Return the (x, y) coordinate for the center point of the cell that contains the specified text.  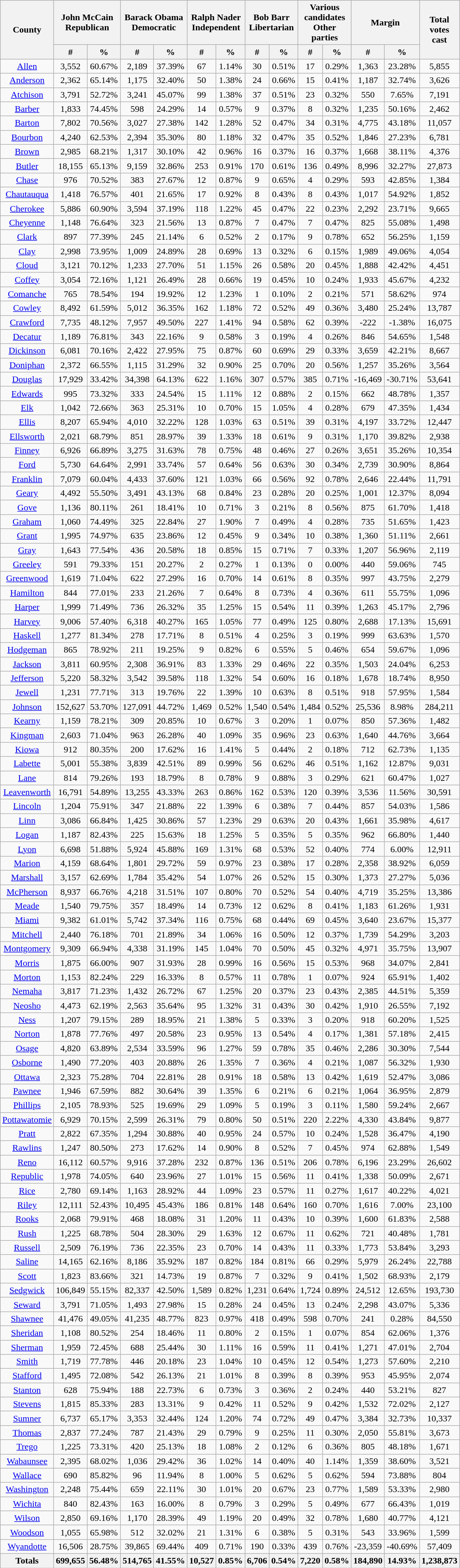
56.25% (402, 237)
2,415 (439, 1034)
23.71% (402, 208)
62.88% (402, 1148)
4,190 (439, 1134)
1,930 (439, 1062)
525 (137, 1105)
4,010 (137, 422)
Johnson (27, 707)
383 (137, 180)
Bob BarrLibertarian (271, 22)
75.28% (104, 1077)
44 (201, 1191)
Chase (27, 180)
41,235 (137, 1319)
37.19% (171, 208)
52.72% (104, 95)
659 (137, 1489)
504 (137, 1233)
2,050 (368, 1433)
233 (137, 593)
1,640 (368, 735)
924 (368, 977)
62.16% (104, 1262)
39.58% (171, 678)
1,042 (70, 408)
3,480 (368, 308)
3,027 (137, 123)
1,773 (368, 1248)
Republic (27, 1176)
Haskell (27, 635)
253 (201, 166)
229 (137, 977)
1,490 (70, 1062)
1,163 (137, 1191)
71.05% (104, 1304)
1,036 (137, 1461)
21.65% (171, 194)
3,275 (137, 451)
1,273 (368, 1362)
163 (137, 1504)
1,495 (70, 1376)
5,336 (439, 1304)
Geary (27, 493)
Barber (27, 109)
65.94% (104, 422)
1.15% (231, 266)
1,616 (368, 1205)
19.25% (171, 650)
35.98% (402, 820)
307 (257, 379)
125 (310, 621)
59.06% (402, 564)
64.64% (104, 465)
10,354 (439, 451)
1,175 (137, 80)
1,586 (439, 806)
1,001 (368, 493)
62.06% (402, 1333)
745 (439, 564)
77.76% (104, 1034)
42.21% (402, 351)
51 (201, 266)
1,233 (137, 266)
37.34% (171, 920)
323 (137, 223)
184,890 (368, 1561)
225 (137, 835)
37.28% (171, 1162)
5,220 (70, 678)
2,646 (368, 479)
3,552 (70, 66)
2,509 (70, 1248)
1,019 (439, 1504)
999 (368, 635)
254 (137, 1333)
72.66% (104, 408)
72.16% (104, 280)
2,286 (368, 1048)
3,659 (368, 351)
22.81% (171, 1077)
77.39% (104, 237)
32.40% (171, 80)
66.94% (104, 949)
48.18% (402, 1447)
11.56% (402, 792)
45.88% (171, 849)
Stanton (27, 1390)
704 (137, 1077)
2,667 (439, 1105)
3,594 (137, 208)
6,253 (439, 664)
54.03% (402, 806)
57.40% (104, 621)
823 (201, 1319)
Grant (27, 536)
11,791 (439, 479)
1,359 (368, 1461)
1,055 (70, 1532)
241 (368, 1319)
2,021 (70, 436)
45.95% (402, 1376)
2,822 (70, 1134)
1,135 (439, 749)
765 (70, 294)
8,937 (70, 892)
13,787 (439, 308)
20.27% (171, 564)
52.43% (104, 1205)
814 (70, 778)
24,512 (368, 1290)
193 (137, 778)
1,423 (439, 522)
68.64% (104, 863)
21.56% (171, 223)
2,462 (439, 109)
83 (201, 664)
Kiowa (27, 749)
190 (257, 1546)
Shawnee (27, 1319)
1,484 (310, 707)
66.00% (104, 963)
24.29% (171, 109)
4,218 (137, 892)
Russell (27, 1248)
85.33% (104, 1404)
227 (201, 322)
44.76% (402, 735)
170 (257, 166)
53,641 (439, 379)
120 (310, 792)
1,277 (70, 635)
95 (201, 1006)
30.88% (171, 1134)
865 (70, 650)
321 (137, 1276)
31.51% (171, 892)
62.19% (104, 1006)
1,434 (439, 408)
79 (201, 1119)
Reno (27, 1162)
5,012 (137, 308)
2,780 (70, 1191)
49.05% (104, 1319)
54.65% (402, 337)
2,796 (439, 607)
67.59% (104, 1091)
Sheridan (27, 1333)
7,544 (439, 1048)
32.44% (171, 1418)
21.26% (171, 593)
514,765 (137, 1561)
8,950 (439, 678)
18.08% (171, 1219)
99 (201, 95)
187 (201, 1262)
71.49% (104, 607)
56.96% (402, 550)
6,926 (70, 451)
2,850 (70, 1518)
75.44% (104, 1489)
Ralph NaderIndependent (216, 22)
593 (368, 180)
77.20% (104, 1062)
1,959 (70, 1347)
83.66% (104, 1276)
6,737 (70, 1418)
Kearny (27, 721)
John McCainRepublican (87, 22)
635 (137, 536)
Rawlins (27, 1148)
Morton (27, 977)
27.67% (171, 180)
11,057 (439, 123)
79.75% (104, 906)
0.76% (337, 1546)
76.18% (104, 935)
3,054 (70, 280)
363 (137, 408)
2,422 (137, 351)
21.43% (171, 1433)
1,739 (368, 935)
22.44% (402, 479)
55.15% (104, 1290)
8,094 (439, 493)
0.92% (231, 194)
1,875 (70, 963)
142 (201, 123)
36.91% (171, 664)
Neosho (27, 1006)
33.96% (402, 1532)
5,979 (368, 1262)
77.78% (104, 1362)
882 (137, 1091)
912 (70, 749)
Total votes cast (439, 30)
31.19% (171, 949)
1,060 (70, 522)
273 (137, 1148)
7,735 (70, 322)
42.50% (171, 1290)
1,584 (439, 693)
Osage (27, 1048)
39.82% (402, 436)
57.36% (402, 721)
78.93% (104, 1105)
36.47% (402, 1134)
1.06% (231, 935)
53.21% (402, 1390)
688 (137, 1347)
193,730 (439, 1290)
7,957 (137, 322)
22,788 (439, 1262)
Wyandotte (27, 1546)
Pottawatomie (27, 1119)
640 (137, 1176)
70.15% (104, 1119)
25.13% (171, 1447)
0.84% (231, 493)
963 (137, 735)
2,938 (439, 436)
1,257 (368, 365)
1,784 (137, 877)
51.65% (402, 522)
1,724 (310, 1290)
6,081 (70, 351)
35.30% (171, 137)
907 (137, 963)
55.38% (104, 764)
31.29% (171, 365)
1,115 (137, 365)
44.51% (402, 991)
2,534 (137, 1048)
12.87% (402, 764)
Allen (27, 66)
75 (201, 351)
85.82% (104, 1475)
4,054 (439, 251)
60.95% (104, 664)
Scott (27, 1276)
46 (310, 764)
35.75% (402, 949)
29.72% (171, 863)
35.42% (171, 877)
31.63% (171, 451)
McPherson (27, 892)
735 (368, 522)
4,159 (70, 863)
54.92% (402, 194)
1,317 (137, 151)
7,220 (310, 1561)
28.30% (171, 1233)
28.75% (104, 1546)
Graham (27, 522)
4,330 (368, 1119)
4,376 (439, 151)
1,108 (70, 1333)
2,395 (70, 1461)
35.25% (402, 892)
652 (368, 237)
49.50% (171, 322)
7,191 (439, 95)
Coffey (27, 280)
14,165 (70, 1262)
1.02% (231, 1461)
1,294 (137, 1134)
2,998 (70, 251)
16.00% (171, 1504)
3,664 (439, 735)
27.27% (402, 877)
9,916 (137, 1162)
Douglas (27, 379)
55.75% (402, 593)
15,691 (439, 621)
-16,469 (368, 379)
220 (310, 1119)
1,162 (368, 764)
1,183 (368, 906)
Decatur (27, 337)
43.84% (402, 1119)
26.13% (171, 1376)
Nemaha (27, 991)
65.14% (104, 80)
76.19% (104, 1248)
897 (70, 237)
10,337 (439, 1418)
124 (201, 1418)
1,153 (70, 977)
25.44% (171, 1347)
61.59% (104, 308)
53.33% (402, 1489)
1,999 (70, 607)
30.10% (171, 151)
0.10% (284, 294)
42.42% (402, 266)
62.69% (104, 877)
1,440 (439, 835)
2,210 (439, 1362)
26.72% (171, 991)
17.13% (402, 621)
278 (137, 635)
3,542 (137, 678)
Cowley (27, 308)
2,189 (137, 66)
92 (310, 479)
57,409 (439, 1546)
27.23% (402, 137)
25.31% (171, 408)
66.43% (402, 1504)
8,996 (368, 166)
14.93% (402, 1561)
Jefferson (27, 678)
1,148 (70, 223)
1,136 (70, 507)
Jackson (27, 664)
4,197 (368, 422)
7,802 (70, 123)
Margin (385, 22)
2,394 (137, 137)
70.16% (104, 351)
699,655 (70, 1561)
70.52% (104, 180)
43.07% (402, 1304)
3,353 (137, 1418)
Stafford (27, 1376)
333 (137, 393)
5,730 (70, 465)
20.88% (171, 1062)
3,203 (439, 935)
995 (70, 393)
76.57% (104, 194)
36.35% (171, 308)
60.47% (402, 778)
851 (137, 436)
2,372 (70, 365)
0.13% (284, 564)
9,309 (70, 949)
63.89% (104, 1048)
Ellsworth (27, 436)
79.91% (104, 1219)
66.84% (104, 820)
1,680 (368, 1518)
66.76% (104, 892)
69.14% (104, 1191)
6.00% (402, 849)
1,121 (137, 280)
0.55% (284, 650)
Greeley (27, 564)
4,775 (368, 123)
73.88% (402, 1475)
Ford (27, 465)
1.19% (231, 1518)
Miami (27, 920)
1,381 (368, 1034)
8,864 (439, 465)
36 (201, 1461)
16,791 (70, 792)
27.70% (171, 266)
2,837 (70, 1433)
Brown (27, 151)
80.11% (104, 507)
3,817 (70, 991)
17,929 (70, 379)
0.00% (337, 564)
1,502 (368, 1276)
2,599 (137, 1119)
106,849 (70, 1290)
38.92% (402, 863)
9,031 (439, 764)
81.34% (104, 635)
3,811 (70, 664)
2,323 (70, 1077)
0.72% (284, 1418)
439 (310, 1546)
Edwards (27, 393)
3,384 (368, 1418)
Woodson (27, 1532)
1,833 (70, 109)
59.67% (402, 650)
0 (310, 564)
1,360 (368, 536)
26,602 (439, 1162)
-30.71% (402, 379)
32.74% (402, 80)
18.46% (171, 1333)
1,503 (368, 664)
61.01% (104, 920)
2,179 (439, 1276)
Lyon (27, 849)
65.98% (104, 1532)
5,036 (439, 877)
543 (368, 1532)
1,846 (368, 137)
401 (137, 194)
37.39% (171, 66)
654 (368, 650)
5,359 (439, 991)
21.14% (171, 237)
4,433 (137, 479)
Rooks (27, 1219)
3,121 (70, 266)
77 (257, 621)
14.73% (171, 1276)
22.35% (171, 1248)
74.97% (104, 536)
2,671 (439, 1176)
48.12% (104, 322)
827 (439, 1390)
25.24% (402, 308)
38.60% (402, 1461)
30.90% (402, 465)
43.13% (171, 493)
17.71% (171, 635)
Pawnee (27, 1091)
805 (368, 1447)
69.16% (104, 1518)
2,362 (70, 80)
1,946 (70, 1091)
1.27% (231, 1048)
6,929 (70, 1119)
13.31% (171, 1404)
Washington (27, 1489)
468 (137, 1219)
18,155 (70, 166)
Trego (27, 1447)
27.29% (171, 579)
54.89% (104, 792)
61.70% (402, 507)
75.91% (104, 806)
8.98% (402, 707)
19.76% (171, 693)
550 (368, 95)
16,506 (70, 1546)
45.07% (171, 95)
65.91% (402, 977)
27.95% (171, 351)
Doniphan (27, 365)
68.79% (104, 436)
Barack ObamaDemocratic (154, 22)
71.23% (104, 991)
1,363 (368, 66)
127,091 (137, 707)
32.86% (171, 166)
Marion (27, 863)
Finney (27, 451)
1,801 (137, 863)
1,528 (368, 1134)
41,476 (70, 1319)
58.62% (402, 294)
690 (70, 1475)
Chautauqua (27, 194)
73.95% (104, 251)
594 (368, 1475)
1,532 (368, 1404)
47.35% (402, 408)
Cheyenne (27, 223)
512 (137, 1532)
1,498 (439, 223)
2,119 (439, 550)
2,991 (137, 465)
30,591 (439, 792)
4,473 (70, 1006)
840 (70, 1504)
30.86% (171, 820)
1,719 (70, 1362)
2,292 (368, 208)
60 (257, 351)
4,338 (137, 949)
County (27, 30)
2,980 (439, 1489)
2,298 (368, 1304)
325 (137, 522)
289 (137, 1020)
2,308 (137, 664)
82.24% (104, 977)
0.65% (284, 180)
77.71% (104, 693)
18.49% (171, 906)
69.44% (171, 1546)
Mitchell (27, 935)
5,886 (70, 208)
19.92% (171, 294)
403 (137, 1062)
968 (368, 963)
1,548 (439, 337)
3,640 (368, 920)
80.52% (104, 1333)
30.64% (171, 1091)
23,100 (439, 1205)
26.49% (171, 280)
Wabaunsee (27, 1461)
9,382 (70, 920)
Greenwood (27, 579)
1,570 (439, 635)
52.47% (402, 1077)
8,207 (70, 422)
9,159 (137, 166)
1,549 (439, 1148)
313 (137, 693)
309 (137, 721)
1,989 (368, 251)
2,879 (439, 1091)
72.02% (402, 1404)
976 (70, 180)
43.33% (171, 792)
Saline (27, 1262)
542 (137, 1376)
1,600 (368, 1219)
Bourbon (27, 137)
19.69% (171, 1105)
701 (137, 935)
53.70% (104, 707)
2,440 (70, 935)
0.89% (337, 1290)
0.12% (284, 1447)
82,337 (137, 1290)
Osborne (27, 1062)
Thomas (27, 1433)
9,006 (70, 621)
Clay (27, 251)
628 (70, 1390)
206 (310, 1162)
29.42% (171, 1461)
27.38% (171, 123)
165 (201, 621)
78.92% (104, 650)
1,469 (201, 707)
4,121 (439, 1518)
42.51% (171, 764)
34,398 (137, 379)
28.92% (171, 1191)
1,338 (368, 1176)
22.84% (171, 522)
2,127 (439, 1404)
55.50% (104, 493)
Rice (27, 1191)
20.18% (171, 1362)
45.43% (171, 1205)
4,719 (368, 892)
679 (368, 408)
Wilson (27, 1518)
6,698 (70, 849)
Ottawa (27, 1077)
1,617 (368, 1191)
712 (368, 749)
4,451 (439, 266)
2,588 (439, 1219)
6,196 (368, 1162)
347 (137, 806)
12.37% (402, 493)
1,373 (368, 877)
56.32% (402, 1062)
79.15% (104, 1020)
2,563 (137, 1006)
33.42% (104, 379)
73.32% (104, 393)
Harper (27, 607)
Logan (27, 835)
2,385 (368, 991)
1.28% (231, 123)
24.04% (402, 664)
1,189 (70, 337)
16,112 (70, 1162)
200 (137, 749)
Linn (27, 820)
211 (137, 650)
25,536 (368, 707)
33.74% (171, 465)
4,971 (368, 949)
89 (201, 764)
188 (137, 1390)
3,157 (70, 877)
1,668 (368, 151)
4,492 (70, 493)
23.28% (402, 66)
68.21% (104, 151)
2,068 (70, 1219)
78.54% (104, 294)
Marshall (27, 877)
Hodgeman (27, 650)
662 (368, 393)
825 (368, 223)
3,564 (439, 365)
-222 (368, 322)
15.63% (171, 835)
76.64% (104, 223)
78 (201, 451)
4,617 (439, 820)
1,238,873 (439, 1561)
2,704 (439, 1347)
Rush (27, 1233)
1.90% (231, 522)
261 (137, 507)
186 (201, 1205)
284,211 (439, 707)
60.90% (104, 208)
32.27% (402, 166)
2,841 (439, 963)
3,241 (137, 95)
-23,359 (368, 1546)
1,678 (368, 678)
25 (257, 365)
436 (137, 550)
68.93% (402, 1276)
5,742 (137, 920)
67.35% (104, 1134)
420 (137, 1447)
1,064 (368, 1091)
Labette (27, 764)
6,706 (257, 1561)
1,643 (70, 550)
Sedgwick (27, 1290)
184 (257, 1262)
32.73% (402, 1418)
28.97% (171, 436)
66.55% (104, 365)
121 (201, 479)
Wichita (27, 1504)
26.55% (402, 1006)
21.88% (171, 806)
63.63% (402, 635)
22.73% (171, 1390)
Lincoln (27, 806)
60.67% (104, 66)
11.94% (171, 1475)
75.94% (104, 1390)
997 (368, 579)
37 (257, 95)
32.22% (171, 422)
63 (257, 422)
1,017 (368, 194)
Stevens (27, 1404)
953 (368, 1376)
Ellis (27, 422)
0.23% (337, 208)
42 (201, 151)
3,491 (137, 493)
22.16% (171, 337)
62.73% (402, 749)
22.11% (171, 1489)
60.20% (402, 1020)
18.79% (171, 778)
418 (257, 1319)
66.80% (402, 835)
Anderson (27, 80)
72.45% (104, 1347)
Dickinson (27, 351)
1,931 (439, 906)
7,079 (70, 479)
60.04% (104, 479)
18.41% (171, 507)
774 (368, 849)
65.17% (104, 1418)
27.98% (171, 1304)
5,855 (439, 66)
16.33% (171, 977)
446 (137, 1362)
1,204 (70, 806)
65.13% (104, 166)
2,105 (70, 1105)
804 (439, 1475)
Various candidatesOther parties (325, 22)
1,493 (137, 1304)
2,688 (368, 621)
Morris (27, 963)
2,661 (439, 536)
846 (368, 337)
2,358 (368, 863)
37.60% (171, 479)
1,599 (439, 1532)
107 (201, 892)
40.48% (402, 1233)
3,521 (439, 1461)
128 (201, 422)
44.72% (171, 707)
13,255 (137, 792)
1,009 (137, 251)
145 (201, 949)
1,027 (439, 778)
53.84% (402, 1248)
4,021 (439, 1191)
74.45% (104, 109)
68.78% (104, 1233)
35.64% (171, 1006)
1,247 (70, 1148)
Cherokee (27, 208)
1,781 (439, 1233)
80 (201, 137)
3,626 (439, 80)
36.95% (402, 1091)
6,059 (439, 863)
Gray (27, 550)
194 (137, 294)
21.89% (171, 935)
8,186 (137, 1262)
Smith (27, 1362)
Barton (27, 123)
Ness (27, 1020)
34.07% (402, 963)
0.86% (231, 792)
49.06% (402, 251)
15,377 (439, 920)
Riley (27, 1205)
13,386 (439, 892)
148 (257, 1205)
Elk (27, 408)
Phillips (27, 1105)
1.07% (231, 877)
152,627 (70, 707)
72 (257, 308)
6,781 (439, 137)
Hamilton (27, 593)
77.01% (104, 593)
26.31% (171, 1119)
1.22% (231, 208)
9,665 (439, 208)
24.89% (171, 251)
73.31% (104, 1447)
40.22% (402, 1191)
7.65% (402, 95)
Sumner (27, 1418)
61.83% (402, 1219)
Cloud (27, 266)
0.11% (337, 1105)
787 (137, 1433)
26.28% (171, 735)
1,087 (368, 1062)
80.35% (104, 749)
169 (201, 849)
2,279 (439, 579)
70.56% (104, 123)
18.95% (171, 1020)
94 (257, 322)
3,536 (368, 792)
1,878 (70, 1034)
41.55% (171, 1561)
Pratt (27, 1134)
51.88% (104, 849)
39,865 (137, 1546)
160 (310, 1205)
40.77% (402, 1518)
20.85% (171, 721)
Atchison (27, 95)
57.60% (402, 1362)
2,985 (70, 151)
850 (368, 721)
Butler (27, 166)
16,075 (439, 322)
151 (137, 564)
Jewell (27, 693)
12,111 (70, 1205)
1,815 (70, 1404)
1,263 (368, 607)
59.24% (402, 1105)
2,248 (70, 1489)
58.32% (104, 678)
56.48% (104, 1561)
1,978 (70, 1176)
55.08% (402, 223)
0.59% (284, 1347)
1,823 (70, 1276)
1,671 (439, 1447)
28.39% (171, 1518)
591 (70, 564)
10,527 (201, 1561)
Franklin (27, 479)
844 (70, 593)
0.60% (284, 678)
70.12% (104, 266)
4,232 (439, 280)
Comanche (27, 294)
26.24% (402, 1262)
24.54% (171, 393)
1,661 (368, 820)
1,376 (439, 1333)
854 (368, 1333)
6,318 (137, 621)
721 (368, 1233)
1,425 (137, 820)
7.00% (402, 1205)
23.67% (402, 920)
1.00% (231, 1475)
23.29% (402, 1162)
Sherman (27, 1347)
962 (368, 835)
45.17% (402, 607)
55.81% (402, 1433)
1,357 (439, 393)
47.01% (402, 1347)
26.32% (171, 607)
79.33% (104, 564)
3,293 (439, 1248)
33.59% (171, 1048)
2,739 (368, 465)
12.65% (402, 1290)
Clark (27, 237)
Meade (27, 906)
72.08% (104, 1376)
5,001 (70, 764)
Lane (27, 778)
80.50% (104, 1148)
1,235 (368, 109)
2.22% (337, 1119)
61.26% (402, 906)
4,240 (70, 137)
1,271 (368, 1347)
1,888 (368, 266)
18.74% (402, 678)
1.63% (231, 1233)
2,603 (70, 735)
33.72% (402, 422)
78.21% (104, 721)
31.93% (171, 963)
62.53% (104, 137)
Gove (27, 507)
1,384 (439, 180)
245 (137, 237)
1,482 (439, 721)
Wallace (27, 1475)
263 (201, 792)
4,820 (70, 1048)
232 (201, 1162)
621 (368, 778)
611 (368, 593)
677 (368, 1504)
1,580 (368, 1105)
5,924 (137, 849)
Seward (27, 1304)
74 (257, 1418)
30.30% (402, 1048)
42.85% (402, 180)
43.18% (402, 123)
857 (368, 806)
35.92% (171, 1262)
69 (310, 920)
116 (201, 920)
Leavenworth (27, 792)
3,651 (368, 451)
1,432 (137, 991)
1,525 (439, 1020)
74.49% (104, 522)
50.16% (402, 109)
74.05% (104, 1176)
3,673 (439, 1433)
Norton (27, 1034)
57.95% (402, 693)
1,910 (368, 1006)
385 (310, 379)
54.29% (402, 935)
571 (368, 294)
43.75% (402, 579)
77.54% (104, 550)
77.24% (104, 1433)
357 (137, 906)
38.11% (402, 151)
10,495 (137, 1205)
Kingman (27, 735)
48.78% (402, 393)
409 (201, 1546)
64.13% (171, 379)
23.96% (171, 1176)
1,402 (439, 977)
50.09% (402, 1176)
51.11% (402, 536)
1.08% (231, 1447)
12,447 (439, 422)
62 (310, 322)
8,492 (70, 308)
3,839 (137, 764)
27,873 (439, 166)
9,877 (439, 1119)
Totals (27, 1561)
60.57% (104, 1162)
45.67% (402, 280)
48 (257, 451)
1,852 (439, 194)
2,074 (439, 1376)
343 (137, 337)
76.81% (104, 337)
283 (137, 1404)
13,907 (439, 949)
Harvey (27, 621)
84,550 (439, 1319)
1.16% (231, 379)
1,933 (368, 280)
1,995 (70, 536)
497 (137, 1034)
875 (368, 507)
0.77% (337, 1489)
-1.38% (402, 322)
68.02% (104, 1461)
8,667 (439, 351)
12,911 (439, 849)
32.02% (171, 1532)
57.18% (402, 1034)
Crawford (27, 322)
79.26% (104, 778)
40.27% (171, 621)
23.86% (171, 536)
48.77% (171, 1319)
7,192 (439, 1006)
Montgomery (27, 949)
66.89% (104, 451)
-40.69% (402, 1546)
